Scan for the cell matching the given text and deliver its [X, Y] coordinate at center. 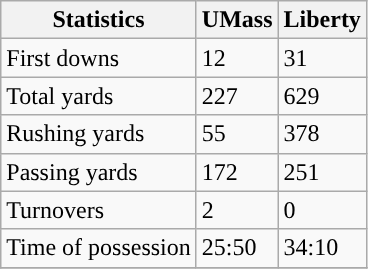
227 [237, 96]
Liberty [322, 20]
2 [237, 210]
55 [237, 134]
378 [322, 134]
Statistics [99, 20]
34:10 [322, 248]
First downs [99, 58]
12 [237, 58]
UMass [237, 20]
251 [322, 172]
172 [237, 172]
25:50 [237, 248]
Passing yards [99, 172]
0 [322, 210]
31 [322, 58]
Total yards [99, 96]
Time of possession [99, 248]
629 [322, 96]
Rushing yards [99, 134]
Turnovers [99, 210]
